Determine the [x, y] coordinate at the center of the cell enclosing the given text.  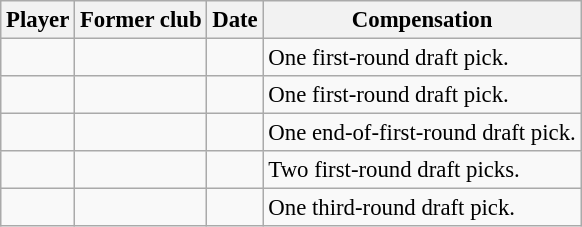
One third-round draft pick. [422, 208]
Player [38, 20]
Date [235, 20]
Former club [141, 20]
One end-of-first-round draft pick. [422, 133]
Two first-round draft picks. [422, 170]
Compensation [422, 20]
